Return [X, Y] of the center of cell containing provided text 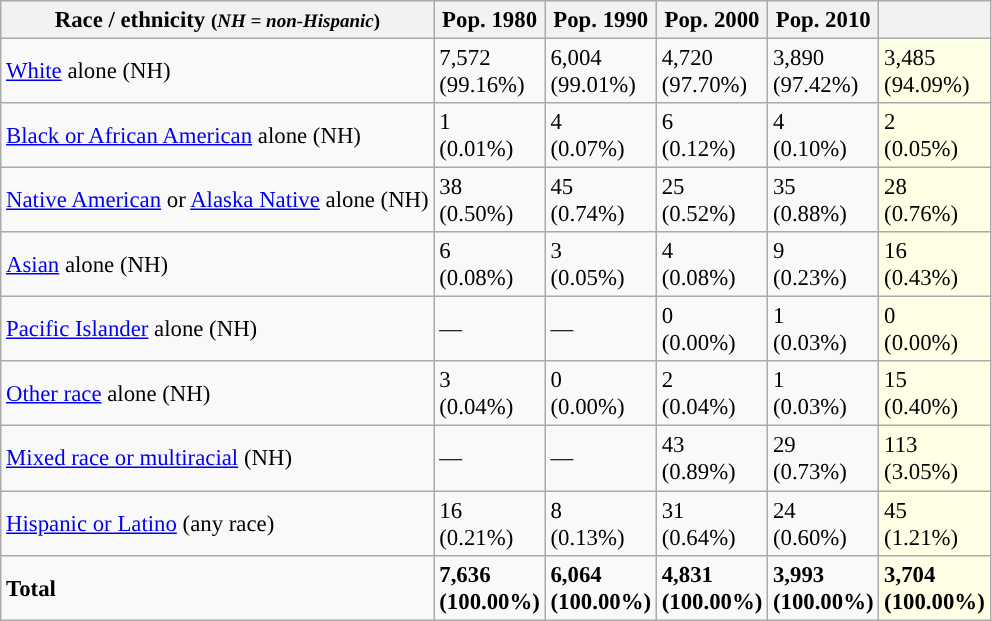
45(0.74%) [600, 200]
3,704(100.00%) [934, 588]
24(0.60%) [824, 524]
Pacific Islander alone (NH) [218, 330]
Pop. 1980 [490, 20]
38(0.50%) [490, 200]
113(3.05%) [934, 458]
25(0.52%) [712, 200]
6(0.12%) [712, 136]
16(0.21%) [490, 524]
9(0.23%) [824, 264]
Hispanic or Latino (any race) [218, 524]
7,636(100.00%) [490, 588]
16(0.43%) [934, 264]
Mixed race or multiracial (NH) [218, 458]
Asian alone (NH) [218, 264]
Other race alone (NH) [218, 394]
Pop. 2000 [712, 20]
4(0.10%) [824, 136]
Pop. 1990 [600, 20]
2(0.05%) [934, 136]
43(0.89%) [712, 458]
3,890(97.42%) [824, 72]
7,572(99.16%) [490, 72]
Black or African American alone (NH) [218, 136]
6,004(99.01%) [600, 72]
45(1.21%) [934, 524]
4(0.07%) [600, 136]
Total [218, 588]
4,720(97.70%) [712, 72]
3,993(100.00%) [824, 588]
6,064(100.00%) [600, 588]
8(0.13%) [600, 524]
3(0.05%) [600, 264]
29(0.73%) [824, 458]
35(0.88%) [824, 200]
Pop. 2010 [824, 20]
31(0.64%) [712, 524]
2(0.04%) [712, 394]
28(0.76%) [934, 200]
4(0.08%) [712, 264]
4,831(100.00%) [712, 588]
3,485(94.09%) [934, 72]
Native American or Alaska Native alone (NH) [218, 200]
6(0.08%) [490, 264]
3(0.04%) [490, 394]
Race / ethnicity (NH = non-Hispanic) [218, 20]
1(0.01%) [490, 136]
15(0.40%) [934, 394]
White alone (NH) [218, 72]
